Provide the (X, Y) coordinate of the cell's center where the given text is located.  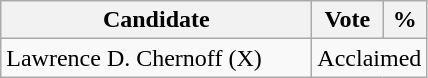
Acclaimed (370, 58)
% (405, 20)
Vote (348, 20)
Lawrence D. Chernoff (X) (156, 58)
Candidate (156, 20)
